Output the [X, Y] coordinate of the center of the cell containing the given text.  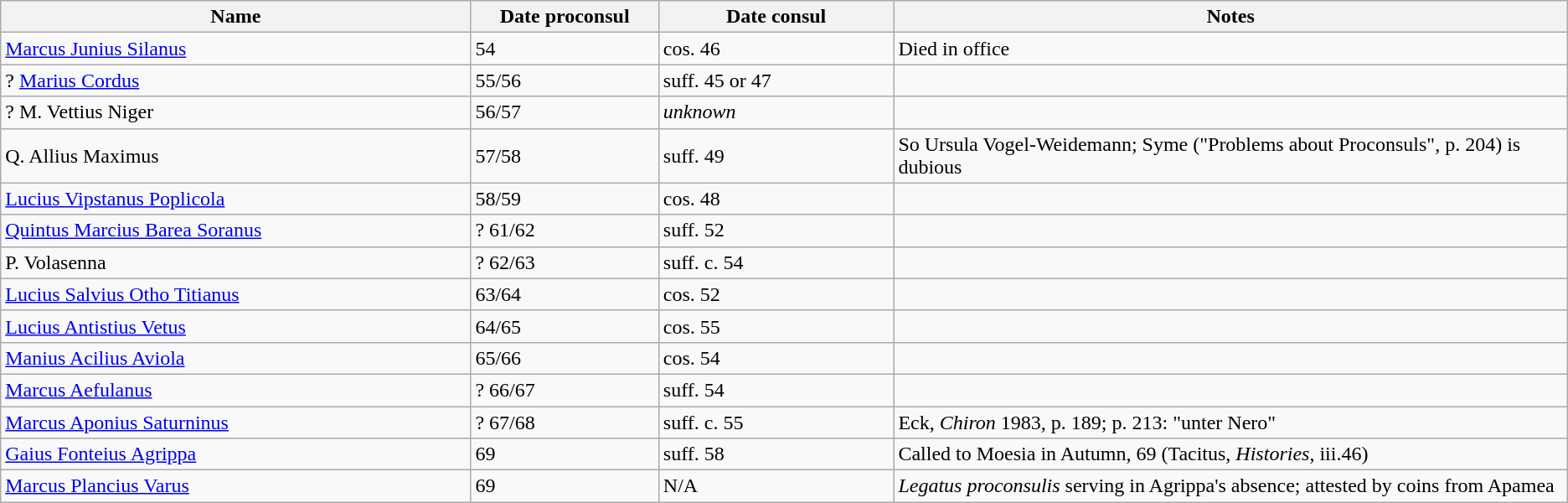
Name [236, 17]
? Marius Cordus [236, 80]
suff. 52 [776, 231]
Date consul [776, 17]
Q. Allius Maximus [236, 156]
? 66/67 [565, 390]
Lucius Vipstanus Poplicola [236, 199]
Quintus Marcius Barea Soranus [236, 231]
Marcus Aefulanus [236, 390]
cos. 48 [776, 199]
Manius Acilius Aviola [236, 358]
Gaius Fonteius Agrippa [236, 454]
65/66 [565, 358]
P. Volasenna [236, 262]
? 62/63 [565, 262]
57/58 [565, 156]
cos. 46 [776, 49]
unknown [776, 112]
Lucius Antistius Vetus [236, 326]
Legatus proconsulis serving in Agrippa's absence; attested by coins from Apamea [1230, 486]
56/57 [565, 112]
54 [565, 49]
Date proconsul [565, 17]
Notes [1230, 17]
Died in office [1230, 49]
suff. c. 54 [776, 262]
cos. 55 [776, 326]
cos. 52 [776, 294]
? M. Vettius Niger [236, 112]
64/65 [565, 326]
? 61/62 [565, 231]
suff. 49 [776, 156]
cos. 54 [776, 358]
suff. 45 or 47 [776, 80]
63/64 [565, 294]
Marcus Plancius Varus [236, 486]
suff. 58 [776, 454]
55/56 [565, 80]
? 67/68 [565, 422]
Called to Moesia in Autumn, 69 (Tacitus, Histories, iii.46) [1230, 454]
N/A [776, 486]
58/59 [565, 199]
suff. c. 55 [776, 422]
suff. 54 [776, 390]
Eck, Chiron 1983, p. 189; p. 213: "unter Nero" [1230, 422]
Marcus Aponius Saturninus [236, 422]
Lucius Salvius Otho Titianus [236, 294]
Marcus Junius Silanus [236, 49]
So Ursula Vogel-Weidemann; Syme ("Problems about Proconsuls", p. 204) is dubious [1230, 156]
